For the text-containing cell, return its midpoint in (x, y) coordinate format. 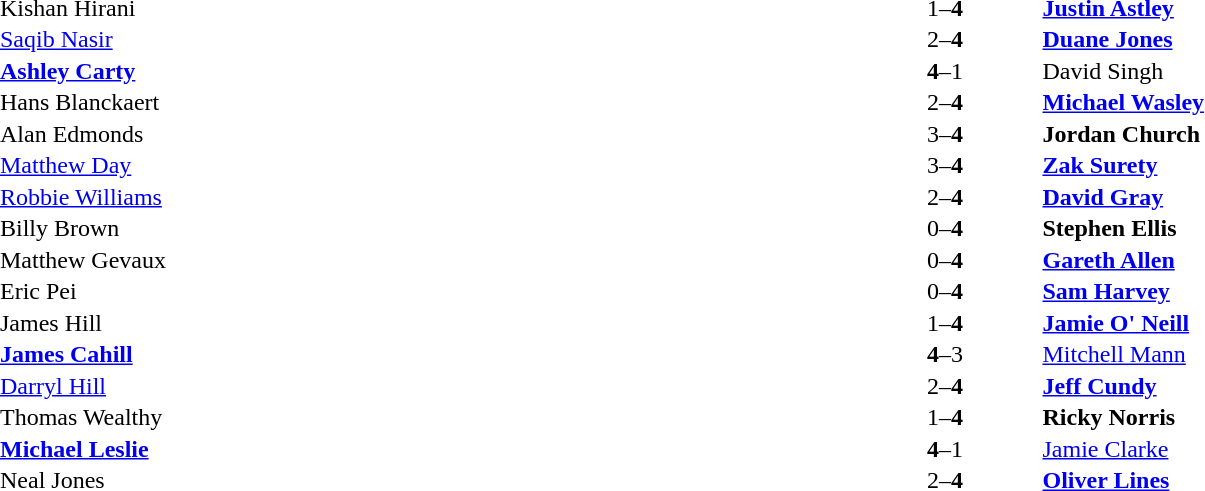
4–3 (944, 355)
